Return the [x, y] coordinate for the center point of the cell that contains the specified text.  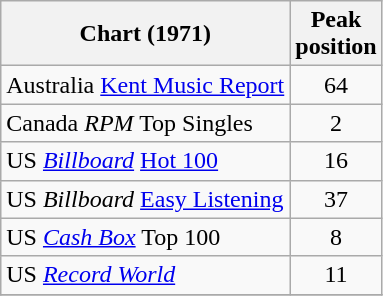
2 [336, 123]
37 [336, 199]
16 [336, 161]
Australia Kent Music Report [146, 85]
Chart (1971) [146, 34]
US Billboard Easy Listening [146, 199]
US Record World [146, 275]
US Billboard Hot 100 [146, 161]
64 [336, 85]
Peakposition [336, 34]
8 [336, 237]
Canada RPM Top Singles [146, 123]
11 [336, 275]
US Cash Box Top 100 [146, 237]
